Output the [X, Y] coordinate of the center of the cell containing the given text.  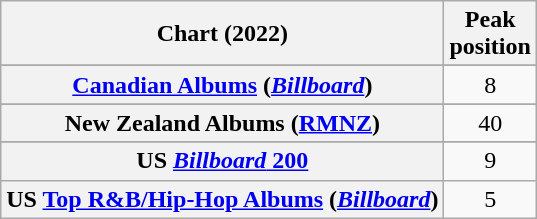
9 [490, 161]
New Zealand Albums (RMNZ) [222, 123]
US Top R&B/Hip-Hop Albums (Billboard) [222, 199]
Canadian Albums (Billboard) [222, 85]
8 [490, 85]
Peakposition [490, 34]
5 [490, 199]
40 [490, 123]
Chart (2022) [222, 34]
US Billboard 200 [222, 161]
